Scan for the cell matching the given text and deliver its (x, y) coordinate at center. 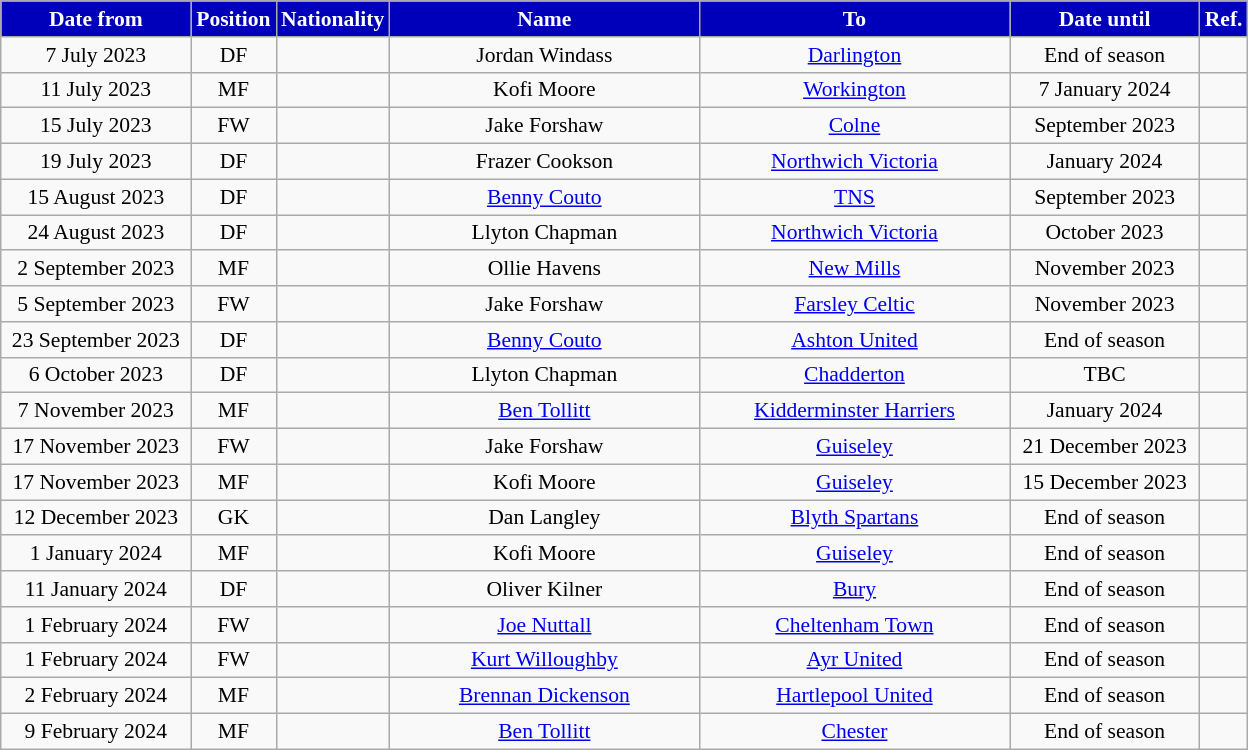
Brennan Dickenson (544, 696)
5 September 2023 (96, 304)
15 August 2023 (96, 197)
15 December 2023 (1105, 482)
11 January 2024 (96, 589)
TBC (1105, 375)
19 July 2023 (96, 162)
TNS (854, 197)
23 September 2023 (96, 340)
To (854, 19)
9 February 2024 (96, 732)
Position (234, 19)
Chester (854, 732)
12 December 2023 (96, 518)
Ref. (1224, 19)
Dan Langley (544, 518)
Date from (96, 19)
Farsley Celtic (854, 304)
Nationality (332, 19)
21 December 2023 (1105, 447)
Cheltenham Town (854, 625)
Oliver Kilner (544, 589)
Name (544, 19)
2 February 2024 (96, 696)
Joe Nuttall (544, 625)
7 July 2023 (96, 55)
Blyth Spartans (854, 518)
24 August 2023 (96, 233)
New Mills (854, 269)
Workington (854, 90)
15 July 2023 (96, 126)
Date until (1105, 19)
Frazer Cookson (544, 162)
2 September 2023 (96, 269)
Ayr United (854, 660)
Chadderton (854, 375)
Kurt Willoughby (544, 660)
Colne (854, 126)
Darlington (854, 55)
Ollie Havens (544, 269)
Ashton United (854, 340)
6 October 2023 (96, 375)
7 November 2023 (96, 411)
Bury (854, 589)
11 July 2023 (96, 90)
1 January 2024 (96, 554)
GK (234, 518)
October 2023 (1105, 233)
7 January 2024 (1105, 90)
Kidderminster Harriers (854, 411)
Hartlepool United (854, 696)
Jordan Windass (544, 55)
